Search for the cell housing the specified text and yield its (X, Y) center coordinate. 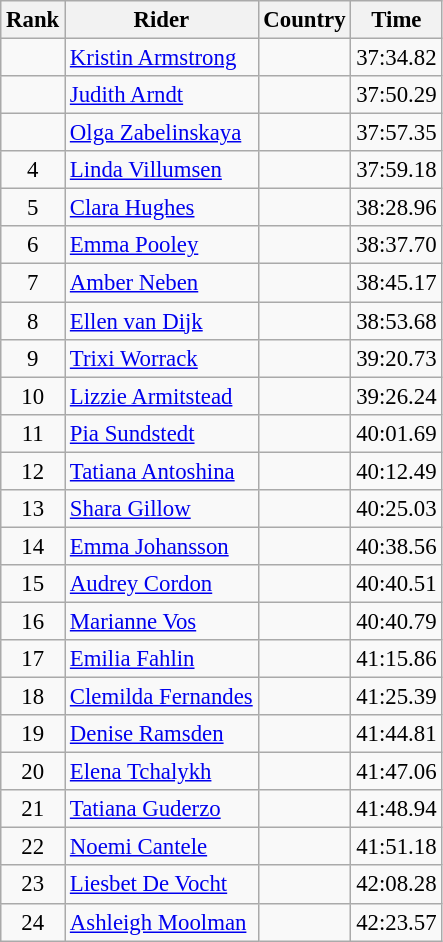
24 (33, 922)
40:25.03 (396, 509)
Emma Johansson (162, 546)
17 (33, 659)
38:37.70 (396, 245)
Rider (162, 20)
39:20.73 (396, 358)
Tatiana Guderzo (162, 809)
42:23.57 (396, 922)
Olga Zabelinskaya (162, 133)
40:12.49 (396, 471)
4 (33, 170)
38:53.68 (396, 321)
21 (33, 809)
13 (33, 509)
22 (33, 847)
Ashleigh Moolman (162, 922)
Tatiana Antoshina (162, 471)
Denise Ramsden (162, 734)
15 (33, 584)
9 (33, 358)
12 (33, 471)
Audrey Cordon (162, 584)
10 (33, 396)
41:25.39 (396, 697)
8 (33, 321)
41:47.06 (396, 772)
16 (33, 621)
Liesbet De Vocht (162, 885)
Ellen van Dijk (162, 321)
Rank (33, 20)
14 (33, 546)
Shara Gillow (162, 509)
11 (33, 433)
42:08.28 (396, 885)
5 (33, 208)
Emma Pooley (162, 245)
Lizzie Armitstead (162, 396)
23 (33, 885)
Amber Neben (162, 283)
37:34.82 (396, 58)
Country (304, 20)
Marianne Vos (162, 621)
6 (33, 245)
19 (33, 734)
Clemilda Fernandes (162, 697)
Trixi Worrack (162, 358)
Emilia Fahlin (162, 659)
37:59.18 (396, 170)
41:48.94 (396, 809)
39:26.24 (396, 396)
38:28.96 (396, 208)
41:15.86 (396, 659)
38:45.17 (396, 283)
Noemi Cantele (162, 847)
40:40.51 (396, 584)
41:44.81 (396, 734)
40:38.56 (396, 546)
20 (33, 772)
41:51.18 (396, 847)
40:01.69 (396, 433)
37:50.29 (396, 95)
7 (33, 283)
Clara Hughes (162, 208)
Kristin Armstrong (162, 58)
Time (396, 20)
37:57.35 (396, 133)
Pia Sundstedt (162, 433)
Linda Villumsen (162, 170)
18 (33, 697)
Elena Tchalykh (162, 772)
40:40.79 (396, 621)
Judith Arndt (162, 95)
